Output the [x, y] coordinate of the center of the cell containing the given text.  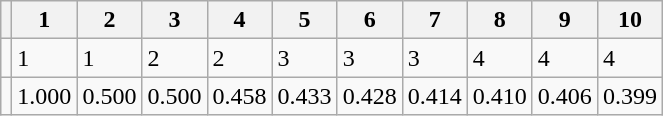
0.406 [564, 96]
7 [434, 20]
9 [564, 20]
0.458 [240, 96]
0.399 [630, 96]
0.414 [434, 96]
0.428 [370, 96]
10 [630, 20]
5 [304, 20]
8 [500, 20]
0.433 [304, 96]
6 [370, 20]
1.000 [44, 96]
0.410 [500, 96]
